Extract the [X, Y] coordinate from the center of the cell holding the provided text.  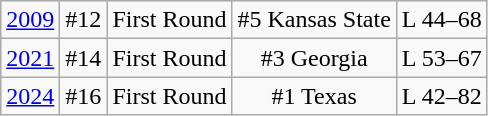
2024 [30, 96]
L 42–82 [442, 96]
#14 [84, 58]
L 53–67 [442, 58]
#12 [84, 20]
L 44–68 [442, 20]
#16 [84, 96]
#5 Kansas State [314, 20]
2021 [30, 58]
2009 [30, 20]
#3 Georgia [314, 58]
#1 Texas [314, 96]
